Extract the (x, y) coordinate from the center of the cell holding the provided text.  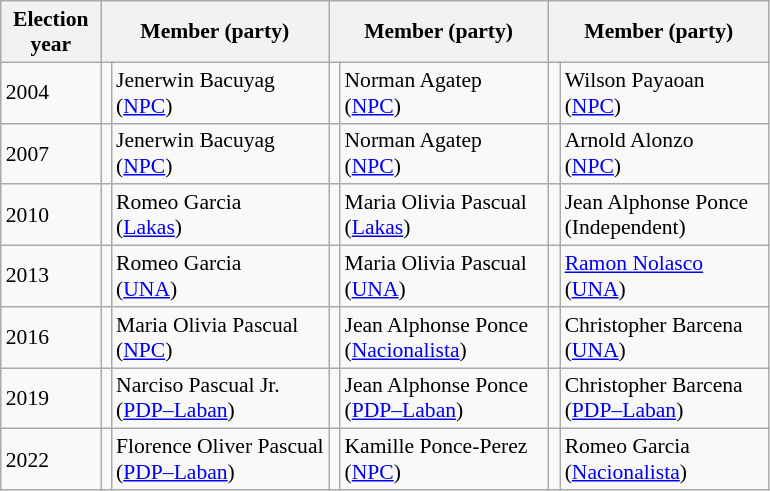
2013 (51, 276)
Arnold Alonzo(NPC) (664, 154)
Maria Olivia Pascual(Lakas) (444, 216)
Florence Oliver Pascual(PDP–Laban) (220, 460)
Narciso Pascual Jr.(PDP–Laban) (220, 398)
2019 (51, 398)
2007 (51, 154)
Jean Alphonse Ponce(Independent) (664, 216)
Maria Olivia Pascual(UNA) (444, 276)
Maria Olivia Pascual(NPC) (220, 338)
Romeo Garcia(UNA) (220, 276)
Christopher Barcena(UNA) (664, 338)
Romeo Garcia(Nacionalista) (664, 460)
Ramon Nolasco(UNA) (664, 276)
Christopher Barcena(PDP–Laban) (664, 398)
2016 (51, 338)
Kamille Ponce-Perez(NPC) (444, 460)
Electionyear (51, 32)
Romeo Garcia(Lakas) (220, 216)
Jean Alphonse Ponce(Nacionalista) (444, 338)
Wilson Payaoan(NPC) (664, 92)
2010 (51, 216)
Jean Alphonse Ponce(PDP–Laban) (444, 398)
2004 (51, 92)
2022 (51, 460)
